For the text-containing cell, return its midpoint in [x, y] coordinate format. 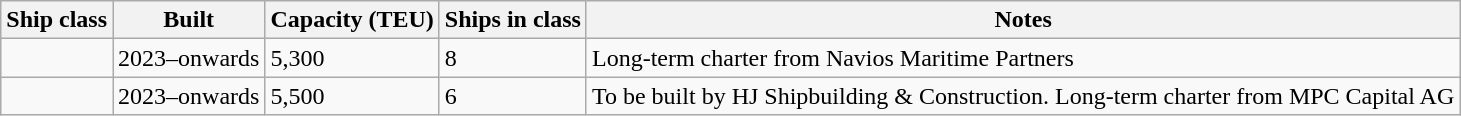
Ships in class [512, 20]
To be built by HJ Shipbuilding & Construction. Long-term charter from MPC Capital AG [1022, 96]
8 [512, 58]
5,300 [352, 58]
5,500 [352, 96]
Ship class [57, 20]
Capacity (TEU) [352, 20]
Built [189, 20]
6 [512, 96]
Notes [1022, 20]
Long-term charter from Navios Maritime Partners [1022, 58]
